Locate the cell with the specified text and output its [X, Y] center coordinate. 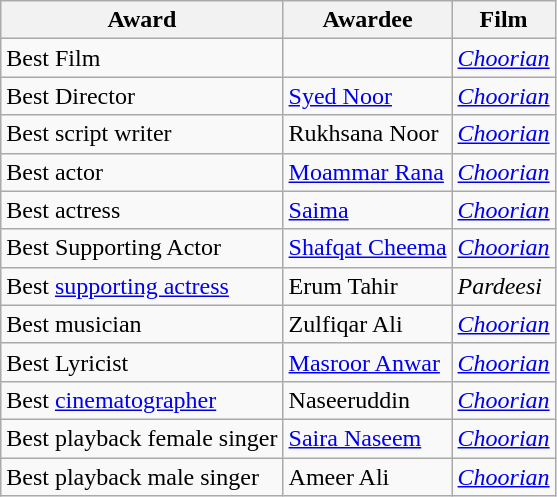
Pardeesi [504, 286]
Best actor [142, 172]
Moammar Rana [368, 172]
Film [504, 20]
Syed Noor [368, 96]
Best Supporting Actor [142, 248]
Zulfiqar Ali [368, 324]
Awardee [368, 20]
Best cinematographer [142, 400]
Best playback female singer [142, 438]
Saira Naseem [368, 438]
Shafqat Cheema [368, 248]
Ameer Ali [368, 477]
Best actress [142, 210]
Best playback male singer [142, 477]
Best script writer [142, 134]
Best musician [142, 324]
Best supporting actress [142, 286]
Naseeruddin [368, 400]
Best Director [142, 96]
Award [142, 20]
Best Lyricist [142, 362]
Best Film [142, 58]
Erum Tahir [368, 286]
Rukhsana Noor [368, 134]
Masroor Anwar [368, 362]
Saima [368, 210]
